Extract the [X, Y] coordinate from the center of the cell holding the provided text.  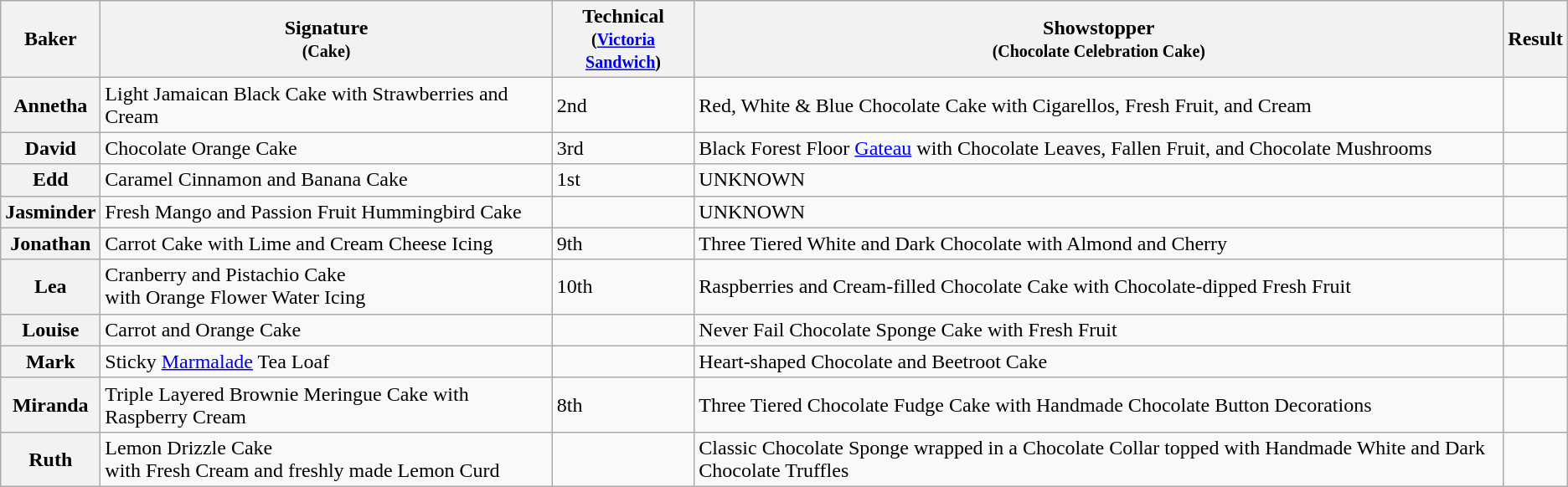
Louise [50, 330]
Sticky Marmalade Tea Loaf [327, 361]
Carrot and Orange Cake [327, 330]
Carrot Cake with Lime and Cream Cheese Icing [327, 243]
Showstopper(Chocolate Celebration Cake) [1099, 39]
10th [623, 286]
Cranberry and Pistachio Cakewith Orange Flower Water Icing [327, 286]
Black Forest Floor Gateau with Chocolate Leaves, Fallen Fruit, and Chocolate Mushrooms [1099, 148]
Ruth [50, 459]
Lea [50, 286]
Triple Layered Brownie Meringue Cake with Raspberry Cream [327, 405]
Fresh Mango and Passion Fruit Hummingbird Cake [327, 212]
Mark [50, 361]
Chocolate Orange Cake [327, 148]
Three Tiered White and Dark Chocolate with Almond and Cherry [1099, 243]
Result [1535, 39]
Never Fail Chocolate Sponge Cake with Fresh Fruit [1099, 330]
Three Tiered Chocolate Fudge Cake with Handmade Chocolate Button Decorations [1099, 405]
1st [623, 180]
Raspberries and Cream-filled Chocolate Cake with Chocolate-dipped Fresh Fruit [1099, 286]
Light Jamaican Black Cake with Strawberries and Cream [327, 105]
Baker [50, 39]
9th [623, 243]
Heart-shaped Chocolate and Beetroot Cake [1099, 361]
Red, White & Blue Chocolate Cake with Cigarellos, Fresh Fruit, and Cream [1099, 105]
Edd [50, 180]
2nd [623, 105]
Lemon Drizzle Cakewith Fresh Cream and freshly made Lemon Curd [327, 459]
Jasminder [50, 212]
Annetha [50, 105]
Signature(Cake) [327, 39]
Technical(Victoria Sandwich) [623, 39]
3rd [623, 148]
8th [623, 405]
Classic Chocolate Sponge wrapped in a Chocolate Collar topped with Handmade White and Dark Chocolate Truffles [1099, 459]
David [50, 148]
Caramel Cinnamon and Banana Cake [327, 180]
Jonathan [50, 243]
Miranda [50, 405]
